Locate the cell with the specified text and output its (x, y) center coordinate. 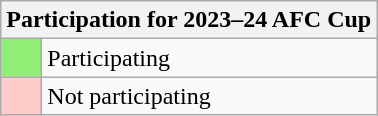
Participating (210, 58)
Participation for 2023–24 AFC Cup (189, 20)
Not participating (210, 96)
